Provide the (X, Y) coordinate of the cell's center where the given text is located.  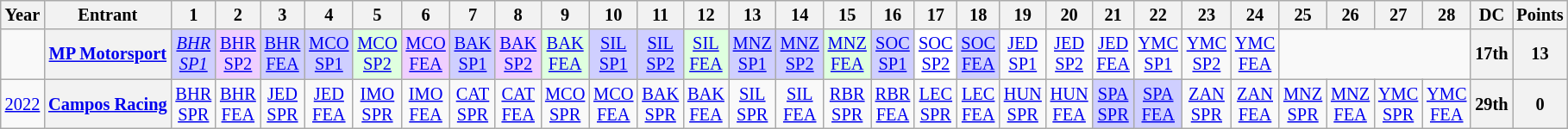
17th (1491, 54)
CATFEA (517, 104)
23 (1207, 15)
MP Motorsport (107, 54)
IMOFEA (426, 104)
BHRSP2 (238, 54)
2022 (22, 104)
JEDSP1 (1023, 54)
18 (978, 15)
9 (565, 15)
BAKSP1 (473, 54)
27 (1398, 15)
5 (377, 15)
LECSPR (935, 104)
10 (613, 15)
6 (426, 15)
8 (517, 15)
SOCSP2 (935, 54)
1 (193, 15)
29th (1491, 104)
25 (1302, 15)
RBRFEA (893, 104)
SILSP2 (661, 54)
17 (935, 15)
BAKSP2 (517, 54)
SILSPR (752, 104)
YMCSP1 (1158, 54)
HUNSPR (1023, 104)
SOCSP1 (893, 54)
JEDSPR (283, 104)
SILSP1 (613, 54)
19 (1023, 15)
DC (1491, 15)
RBRSPR (847, 104)
BHRSPR (193, 104)
MNZSP1 (752, 54)
MCOSPR (565, 104)
CATSPR (473, 104)
20 (1069, 15)
Campos Racing (107, 104)
JEDSP2 (1069, 54)
MCOSP1 (329, 54)
ZANSPR (1207, 104)
HUNFEA (1069, 104)
24 (1255, 15)
MCOSP2 (377, 54)
LECFEA (978, 104)
BHRSP1 (193, 54)
Points (1540, 15)
4 (329, 15)
IMOSPR (377, 104)
ZANFEA (1255, 104)
3 (283, 15)
12 (706, 15)
14 (800, 15)
15 (847, 15)
16 (893, 15)
YMCSP2 (1207, 54)
Year (22, 15)
SPAFEA (1158, 104)
7 (473, 15)
28 (1446, 15)
BAKSPR (661, 104)
21 (1113, 15)
0 (1540, 104)
26 (1351, 15)
22 (1158, 15)
Entrant (107, 15)
MNZSPR (1302, 104)
2 (238, 15)
SOCFEA (978, 54)
11 (661, 15)
MNZSP2 (800, 54)
SPASPR (1113, 104)
YMCSPR (1398, 104)
